For the text-containing cell, return its midpoint in [x, y] coordinate format. 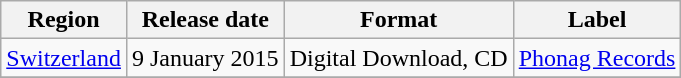
9 January 2015 [205, 58]
Phonag Records [597, 58]
Digital Download, CD [398, 58]
Label [597, 20]
Release date [205, 20]
Region [64, 20]
Switzerland [64, 58]
Format [398, 20]
